Provide the (x, y) coordinate of the cell's center where the given text is located.  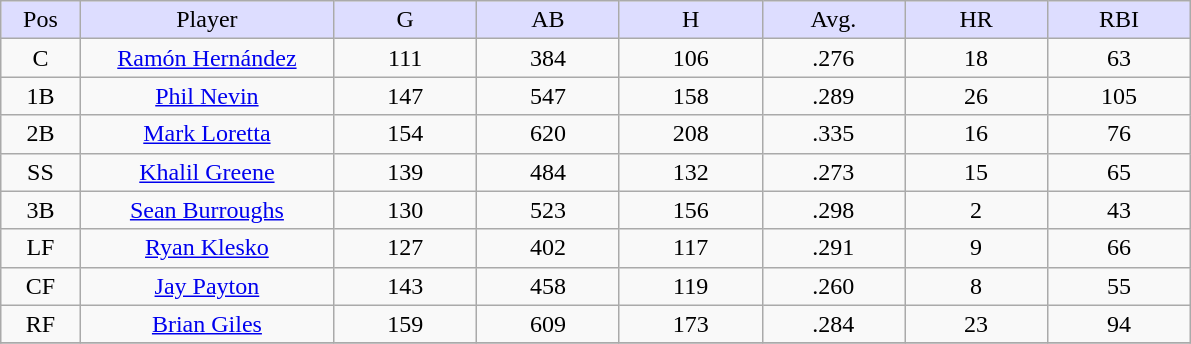
Mark Loretta (207, 134)
26 (976, 96)
.335 (834, 134)
156 (690, 210)
3B (40, 210)
Khalil Greene (207, 172)
Brian Giles (207, 324)
132 (690, 172)
8 (976, 286)
63 (1118, 58)
.273 (834, 172)
9 (976, 248)
CF (40, 286)
130 (406, 210)
117 (690, 248)
158 (690, 96)
43 (1118, 210)
547 (548, 96)
2 (976, 210)
AB (548, 20)
.284 (834, 324)
65 (1118, 172)
16 (976, 134)
105 (1118, 96)
173 (690, 324)
143 (406, 286)
.260 (834, 286)
.298 (834, 210)
484 (548, 172)
384 (548, 58)
H (690, 20)
66 (1118, 248)
111 (406, 58)
15 (976, 172)
Jay Payton (207, 286)
23 (976, 324)
Sean Burroughs (207, 210)
458 (548, 286)
.291 (834, 248)
402 (548, 248)
LF (40, 248)
620 (548, 134)
Player (207, 20)
.289 (834, 96)
119 (690, 286)
2B (40, 134)
55 (1118, 286)
1B (40, 96)
127 (406, 248)
609 (548, 324)
HR (976, 20)
154 (406, 134)
RF (40, 324)
147 (406, 96)
Pos (40, 20)
Avg. (834, 20)
Ramón Hernández (207, 58)
C (40, 58)
SS (40, 172)
18 (976, 58)
Ryan Klesko (207, 248)
RBI (1118, 20)
76 (1118, 134)
139 (406, 172)
523 (548, 210)
106 (690, 58)
Phil Nevin (207, 96)
.276 (834, 58)
208 (690, 134)
94 (1118, 324)
G (406, 20)
159 (406, 324)
